Scan for the cell matching the given text and deliver its (x, y) coordinate at center. 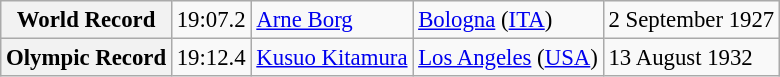
19:07.2 (211, 20)
Olympic Record (86, 58)
Los Angeles (USA) (508, 58)
19:12.4 (211, 58)
13 August 1932 (691, 58)
Arne Borg (332, 20)
World Record (86, 20)
2 September 1927 (691, 20)
Kusuo Kitamura (332, 58)
Bologna (ITA) (508, 20)
